Return [X, Y] of the center of cell containing provided text 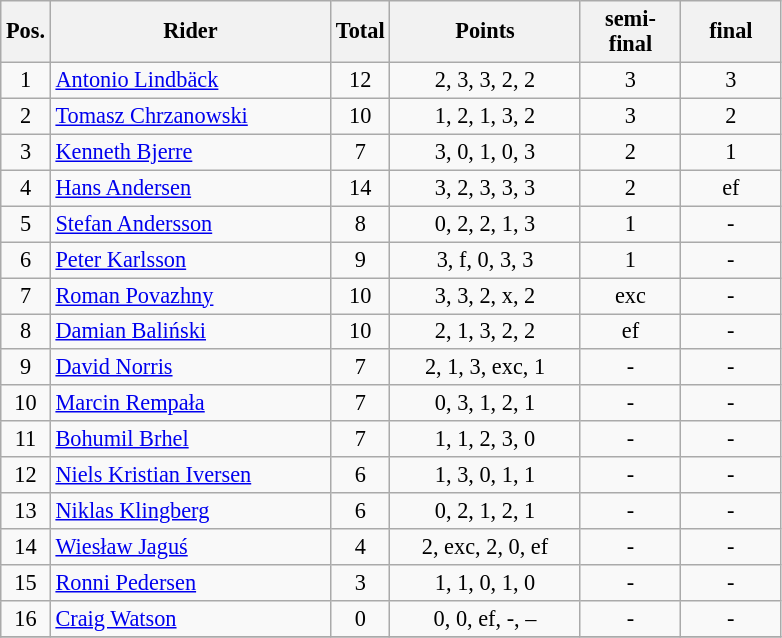
0, 2, 1, 2, 1 [485, 511]
Kenneth Bjerre [190, 152]
16 [26, 619]
David Norris [190, 367]
5 [26, 224]
Roman Povazhny [190, 295]
2, 1, 3, exc, 1 [485, 367]
3, 3, 2, x, 2 [485, 295]
0, 3, 1, 2, 1 [485, 403]
Hans Andersen [190, 188]
1, 3, 0, 1, 1 [485, 475]
1, 2, 1, 3, 2 [485, 116]
Rider [190, 32]
0 [360, 619]
2, 3, 3, 2, 2 [485, 80]
Marcin Rempała [190, 403]
Wiesław Jaguś [190, 547]
Stefan Andersson [190, 224]
1, 1, 0, 1, 0 [485, 583]
exc [630, 295]
0, 2, 2, 1, 3 [485, 224]
2, exc, 2, 0, ef [485, 547]
Ronni Pedersen [190, 583]
3, 0, 1, 0, 3 [485, 152]
3, 2, 3, 3, 3 [485, 188]
0, 0, ef, -, – [485, 619]
11 [26, 439]
Pos. [26, 32]
Niklas Klingberg [190, 511]
3, f, 0, 3, 3 [485, 260]
Total [360, 32]
Niels Kristian Iversen [190, 475]
semi-final [630, 32]
2, 1, 3, 2, 2 [485, 331]
13 [26, 511]
Craig Watson [190, 619]
final [731, 32]
Points [485, 32]
Tomasz Chrzanowski [190, 116]
Damian Baliński [190, 331]
Peter Karlsson [190, 260]
15 [26, 583]
Antonio Lindbäck [190, 80]
1, 1, 2, 3, 0 [485, 439]
Bohumil Brhel [190, 439]
